Scan for the cell matching the given text and deliver its [X, Y] coordinate at center. 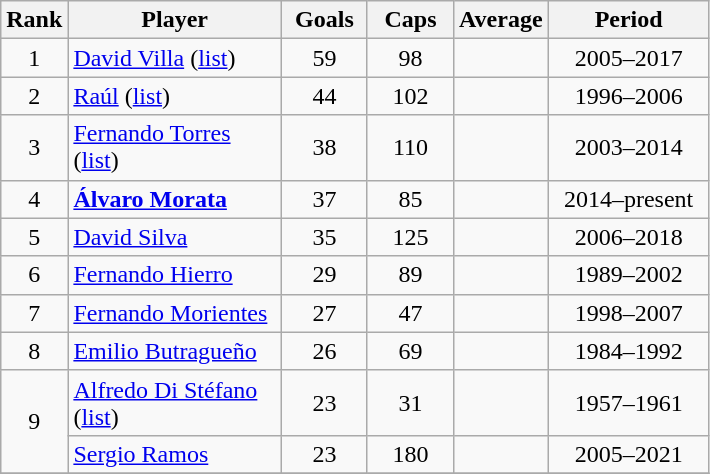
37 [324, 199]
David Silva [175, 237]
Rank [34, 20]
31 [410, 402]
Álvaro Morata [175, 199]
89 [410, 275]
35 [324, 237]
59 [324, 58]
2005–2021 [628, 454]
85 [410, 199]
2 [34, 96]
4 [34, 199]
44 [324, 96]
Alfredo Di Stéfano (list) [175, 402]
Caps [410, 20]
Player [175, 20]
David Villa (list) [175, 58]
Average [502, 20]
2003–2014 [628, 148]
1989–2002 [628, 275]
2014–present [628, 199]
29 [324, 275]
1984–1992 [628, 351]
1 [34, 58]
3 [34, 148]
Fernando Hierro [175, 275]
110 [410, 148]
Fernando Torres (list) [175, 148]
6 [34, 275]
1998–2007 [628, 313]
125 [410, 237]
8 [34, 351]
Sergio Ramos [175, 454]
1996–2006 [628, 96]
180 [410, 454]
102 [410, 96]
38 [324, 148]
Period [628, 20]
9 [34, 422]
Raúl (list) [175, 96]
Goals [324, 20]
Fernando Morientes [175, 313]
69 [410, 351]
47 [410, 313]
98 [410, 58]
Emilio Butragueño [175, 351]
2006–2018 [628, 237]
7 [34, 313]
1957–1961 [628, 402]
2005–2017 [628, 58]
26 [324, 351]
5 [34, 237]
27 [324, 313]
